Identify which cell holds the provided text, then report its (X, Y) central coordinate. 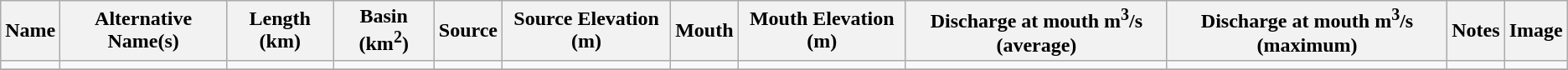
Length (km) (280, 31)
Name (30, 31)
Alternative Name(s) (144, 31)
Mouth Elevation (m) (822, 31)
Basin (km2) (384, 31)
Mouth (704, 31)
Source Elevation (m) (586, 31)
Image (1536, 31)
Discharge at mouth m3/s (maximum) (1307, 31)
Discharge at mouth m3/s (average) (1036, 31)
Source (467, 31)
Notes (1476, 31)
